Determine the (X, Y) coordinate at the center of the cell enclosing the given text.  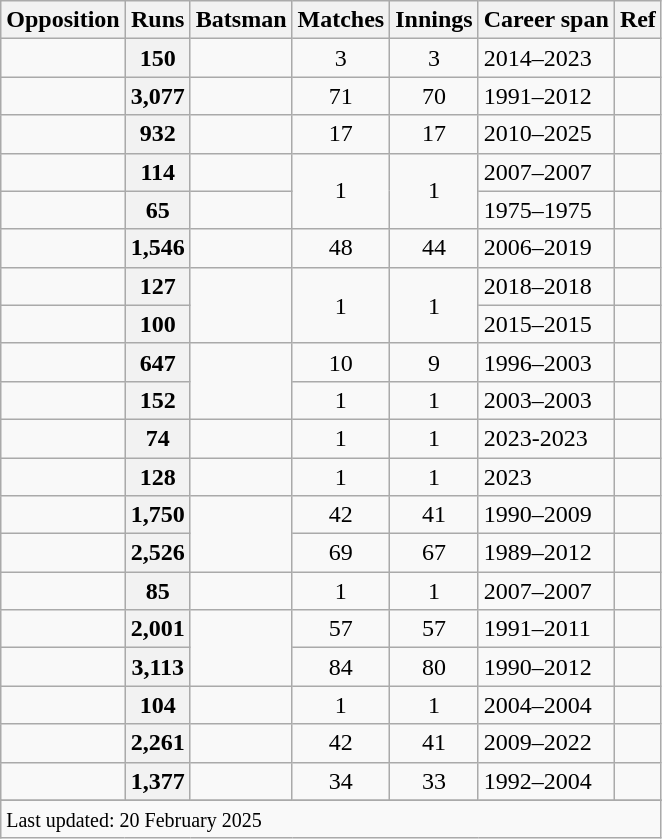
100 (158, 324)
67 (434, 553)
1,546 (158, 248)
48 (341, 248)
2,526 (158, 553)
74 (158, 438)
Career span (546, 20)
2,001 (158, 629)
1,377 (158, 781)
Opposition (63, 20)
69 (341, 553)
65 (158, 210)
1990–2012 (546, 667)
3,113 (158, 667)
2010–2025 (546, 134)
84 (341, 667)
44 (434, 248)
85 (158, 591)
2006–2019 (546, 248)
2023 (546, 477)
1990–2009 (546, 515)
932 (158, 134)
Last updated: 20 February 2025 (332, 819)
2015–2015 (546, 324)
70 (434, 96)
127 (158, 286)
1975–1975 (546, 210)
Innings (434, 20)
Runs (158, 20)
9 (434, 362)
150 (158, 58)
2003–2003 (546, 400)
2018–2018 (546, 286)
128 (158, 477)
2009–2022 (546, 743)
1,750 (158, 515)
1991–2012 (546, 96)
2,261 (158, 743)
152 (158, 400)
1989–2012 (546, 553)
1992–2004 (546, 781)
2023-2023 (546, 438)
33 (434, 781)
2014–2023 (546, 58)
Ref (638, 20)
71 (341, 96)
1996–2003 (546, 362)
Batsman (241, 20)
1991–2011 (546, 629)
Matches (341, 20)
647 (158, 362)
104 (158, 705)
3,077 (158, 96)
34 (341, 781)
114 (158, 172)
80 (434, 667)
2004–2004 (546, 705)
10 (341, 362)
